Find where the given text appears and provide that cell's center as [X, Y] coordinate. 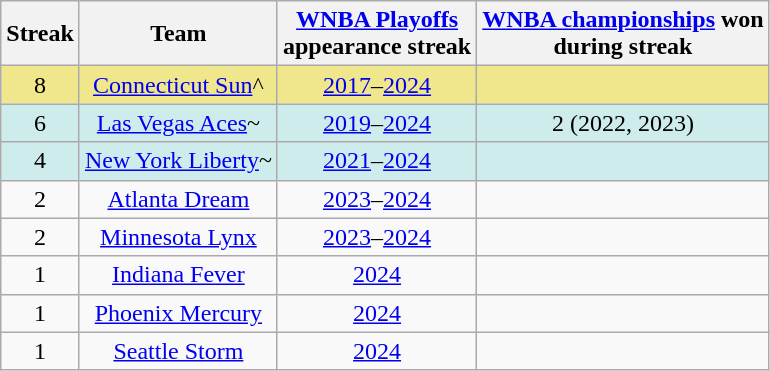
Atlanta Dream [178, 199]
Indiana Fever [178, 275]
Phoenix Mercury [178, 313]
Minnesota Lynx [178, 237]
Team [178, 34]
2021–2024 [376, 161]
WNBA Playoffsappearance streak [376, 34]
Seattle Storm [178, 351]
4 [40, 161]
2017–2024 [376, 85]
2 (2022, 2023) [623, 123]
Connecticut Sun^ [178, 85]
2019–2024 [376, 123]
6 [40, 123]
8 [40, 85]
New York Liberty~ [178, 161]
Streak [40, 34]
WNBA championships wonduring streak [623, 34]
Las Vegas Aces~ [178, 123]
